For the text-containing cell, return its midpoint in (X, Y) coordinate format. 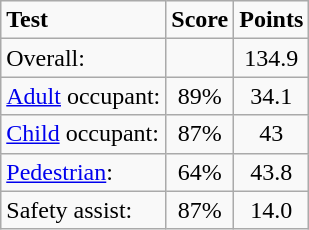
43 (272, 134)
Points (272, 20)
Safety assist: (84, 210)
43.8 (272, 172)
89% (200, 96)
134.9 (272, 58)
Score (200, 20)
14.0 (272, 210)
64% (200, 172)
Adult occupant: (84, 96)
34.1 (272, 96)
Overall: (84, 58)
Test (84, 20)
Child occupant: (84, 134)
Pedestrian: (84, 172)
